Pinpoint the cell where the given text exists, returning its (X, Y) midpoint coordinate. 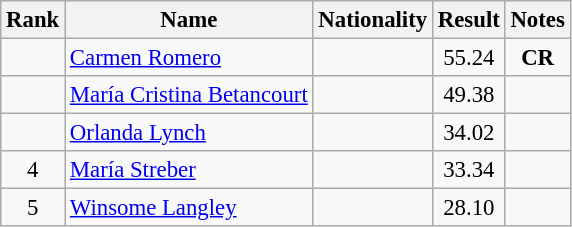
Carmen Romero (189, 58)
María Cristina Betancourt (189, 95)
Result (468, 20)
Notes (538, 20)
28.10 (468, 208)
33.34 (468, 170)
55.24 (468, 58)
4 (33, 170)
Orlanda Lynch (189, 133)
Name (189, 20)
Nationality (372, 20)
5 (33, 208)
Winsome Langley (189, 208)
49.38 (468, 95)
Rank (33, 20)
CR (538, 58)
34.02 (468, 133)
María Streber (189, 170)
